Search for the cell housing the specified text and yield its [x, y] center coordinate. 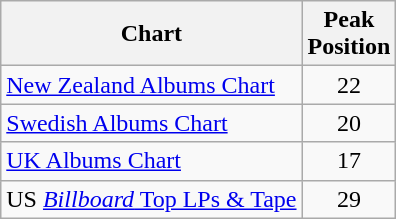
17 [349, 161]
PeakPosition [349, 34]
US Billboard Top LPs & Tape [152, 199]
New Zealand Albums Chart [152, 85]
Swedish Albums Chart [152, 123]
Chart [152, 34]
UK Albums Chart [152, 161]
22 [349, 85]
29 [349, 199]
20 [349, 123]
